Provide the (x, y) coordinate of the cell's center where the given text is located.  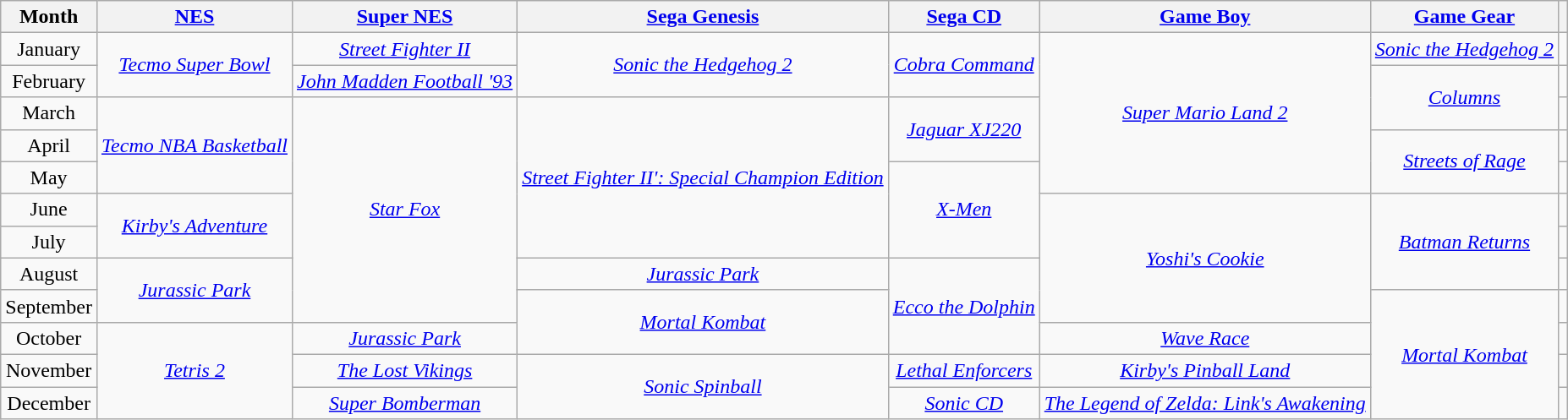
January (49, 49)
February (49, 81)
Game Boy (1204, 17)
Lethal Enforcers (964, 370)
Game Gear (1464, 17)
NES (195, 17)
Sonic Spinball (704, 386)
Jaguar XJ220 (964, 129)
Streets of Rage (1464, 161)
Super Bomberman (404, 403)
Wave Race (1204, 338)
Ecco the Dolphin (964, 306)
Star Fox (404, 210)
May (49, 177)
Sega Genesis (704, 17)
Tetris 2 (195, 370)
November (49, 370)
John Madden Football '93 (404, 81)
September (49, 306)
December (49, 403)
Batman Returns (1464, 242)
Kirby's Adventure (195, 226)
Tecmo NBA Basketball (195, 145)
X-Men (964, 210)
July (49, 242)
Yoshi's Cookie (1204, 258)
Month (49, 17)
April (49, 145)
October (49, 338)
Kirby's Pinball Land (1204, 370)
March (49, 113)
The Legend of Zelda: Link's Awakening (1204, 403)
Super NES (404, 17)
August (49, 274)
Tecmo Super Bowl (195, 65)
Sonic CD (964, 403)
Street Fighter II': Special Champion Edition (704, 177)
The Lost Vikings (404, 370)
Sega CD (964, 17)
Street Fighter II (404, 49)
Cobra Command (964, 65)
Columns (1464, 97)
June (49, 210)
Super Mario Land 2 (1204, 113)
